Scan for the cell matching the given text and deliver its (x, y) coordinate at center. 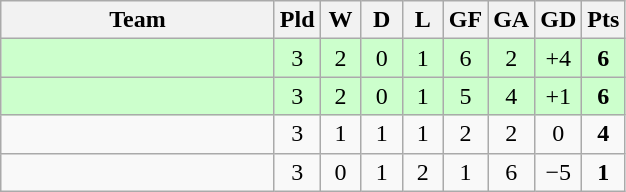
Pld (297, 20)
+4 (558, 58)
GA (512, 20)
GD (558, 20)
+1 (558, 96)
5 (465, 96)
GF (465, 20)
Pts (604, 20)
W (340, 20)
D (382, 20)
−5 (558, 172)
Team (138, 20)
L (422, 20)
